Return the (X, Y) coordinate for the center point of the cell that contains the specified text.  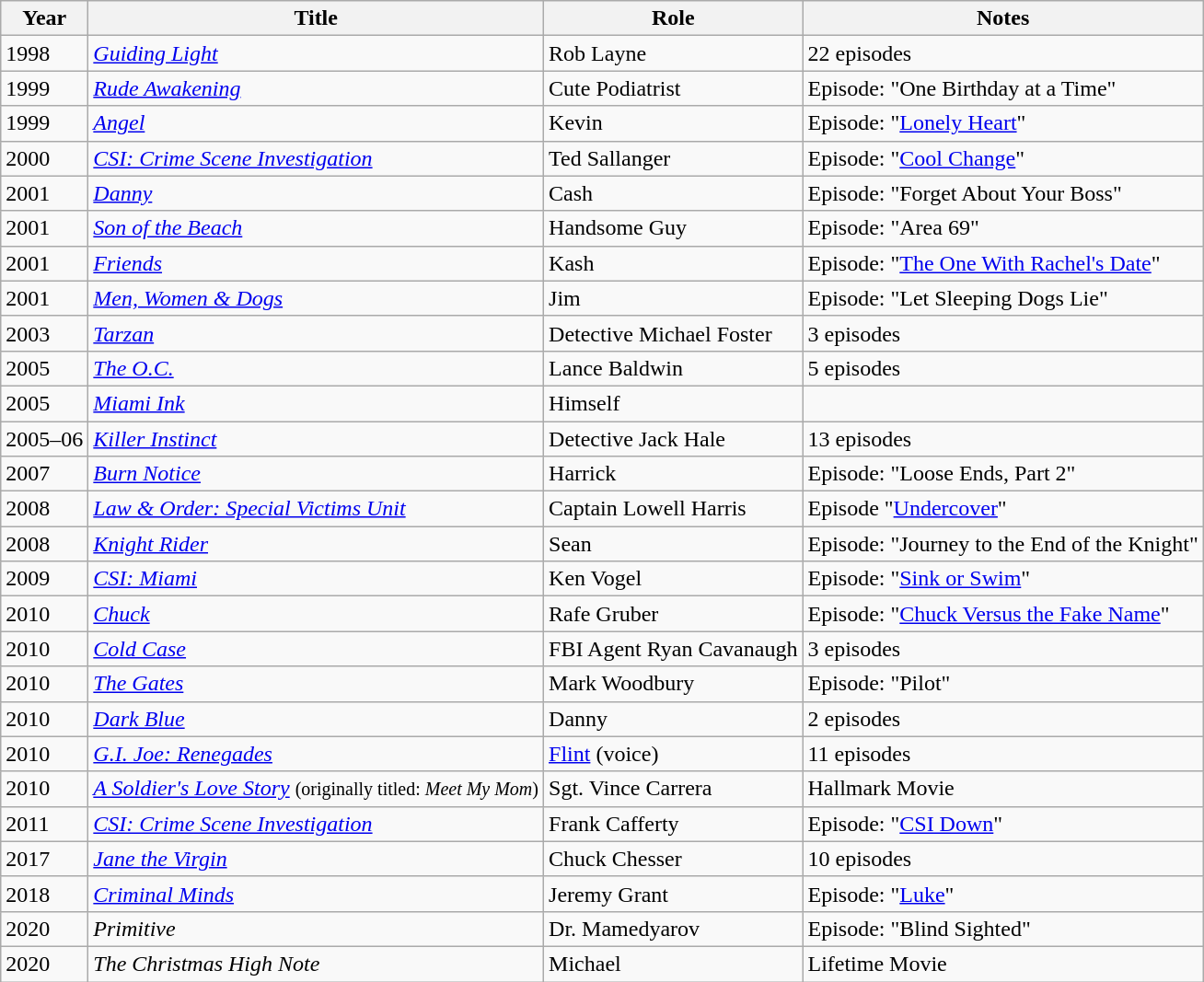
Himself (674, 403)
Jeremy Grant (674, 894)
Rob Layne (674, 53)
Detective Jack Hale (674, 439)
22 episodes (1003, 53)
13 episodes (1003, 439)
Law & Order: Special Victims Unit (317, 509)
Harrick (674, 474)
Tarzan (317, 333)
2009 (44, 579)
Killer Instinct (317, 439)
Primitive (317, 929)
Burn Notice (317, 474)
Episode "Undercover" (1003, 509)
Cash (674, 193)
2 episodes (1003, 719)
The Christmas High Note (317, 964)
Ted Sallanger (674, 158)
Ken Vogel (674, 579)
Dr. Mamedyarov (674, 929)
Sgt. Vince Carrera (674, 789)
Knight Rider (317, 544)
Episode: "Lonely Heart" (1003, 123)
Guiding Light (317, 53)
CSI: Miami (317, 579)
Detective Michael Foster (674, 333)
Title (317, 18)
The Gates (317, 684)
Lifetime Movie (1003, 964)
2011 (44, 824)
Jim (674, 298)
Handsome Guy (674, 228)
5 episodes (1003, 368)
1998 (44, 53)
10 episodes (1003, 859)
Criminal Minds (317, 894)
2017 (44, 859)
11 episodes (1003, 754)
Episode: "Sink or Swim" (1003, 579)
Episode: "One Birthday at a Time" (1003, 88)
Chuck (317, 614)
Notes (1003, 18)
2018 (44, 894)
Episode: "Cool Change" (1003, 158)
Captain Lowell Harris (674, 509)
Cold Case (317, 649)
Mark Woodbury (674, 684)
Episode: "Blind Sighted" (1003, 929)
Rafe Gruber (674, 614)
Episode: "Area 69" (1003, 228)
Episode: "Chuck Versus the Fake Name" (1003, 614)
2007 (44, 474)
G.I. Joe: Renegades (317, 754)
Kevin (674, 123)
Kash (674, 263)
Episode: "CSI Down" (1003, 824)
Hallmark Movie (1003, 789)
Michael (674, 964)
Dark Blue (317, 719)
FBI Agent Ryan Cavanaugh (674, 649)
Episode: "Journey to the End of the Knight" (1003, 544)
2003 (44, 333)
Son of the Beach (317, 228)
Jane the Virgin (317, 859)
Role (674, 18)
2000 (44, 158)
Lance Baldwin (674, 368)
Episode: "Pilot" (1003, 684)
Rude Awakening (317, 88)
The O.C. (317, 368)
Frank Cafferty (674, 824)
Cute Podiatrist (674, 88)
Men, Women & Dogs (317, 298)
Episode: "Loose Ends, Part 2" (1003, 474)
Episode: "Forget About Your Boss" (1003, 193)
Friends (317, 263)
Episode: "Let Sleeping Dogs Lie" (1003, 298)
Episode: "The One With Rachel's Date" (1003, 263)
Miami Ink (317, 403)
Flint (voice) (674, 754)
Sean (674, 544)
Year (44, 18)
Chuck Chesser (674, 859)
Angel (317, 123)
2005–06 (44, 439)
Episode: "Luke" (1003, 894)
A Soldier's Love Story (originally titled: Meet My Mom) (317, 789)
